Locate the cell with the specified text and output its (x, y) center coordinate. 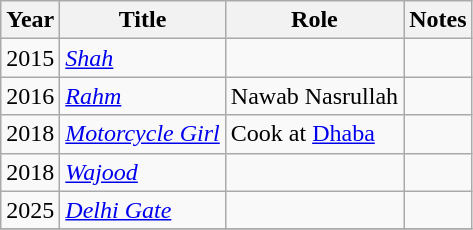
Delhi Gate (142, 210)
Motorcycle Girl (142, 134)
Title (142, 20)
Wajood (142, 172)
Year (30, 20)
Role (314, 20)
2025 (30, 210)
2016 (30, 96)
2015 (30, 58)
Notes (438, 20)
Cook at Dhaba (314, 134)
Shah (142, 58)
Nawab Nasrullah (314, 96)
Rahm (142, 96)
